Locate the cell with the specified text and output its (X, Y) center coordinate. 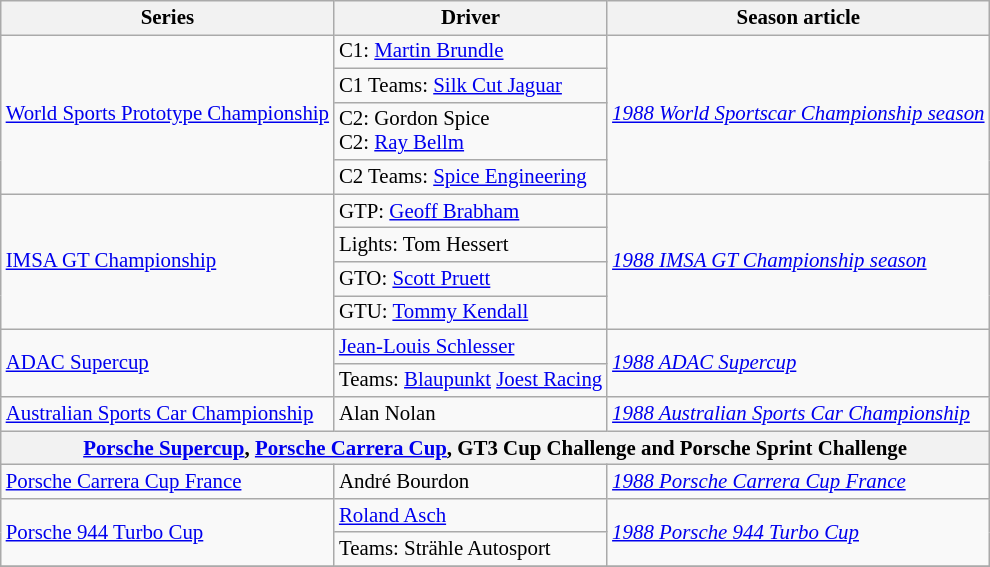
IMSA GT Championship (168, 262)
ADAC Supercup (168, 363)
Teams: Strähle Autosport (470, 549)
GTO: Scott Pruett (470, 279)
Series (168, 18)
1988 World Sportscar Championship season (798, 114)
Porsche Carrera Cup France (168, 482)
Season article (798, 18)
C1: Martin Brundle (470, 51)
1988 ADAC Supercup (798, 363)
C2: Gordon SpiceC2: Ray Bellm (470, 131)
1988 Australian Sports Car Championship (798, 414)
1988 IMSA GT Championship season (798, 262)
C2 Teams: Spice Engineering (470, 177)
GTP: Geoff Brabham (470, 211)
World Sports Prototype Championship (168, 114)
Roland Asch (470, 515)
GTU: Tommy Kendall (470, 312)
Porsche 944 Turbo Cup (168, 532)
Lights: Tom Hessert (470, 245)
Jean-Louis Schlesser (470, 346)
Driver (470, 18)
André Bourdon (470, 482)
1988 Porsche Carrera Cup France (798, 482)
Porsche Supercup, Porsche Carrera Cup, GT3 Cup Challenge and Porsche Sprint Challenge (496, 448)
1988 Porsche 944 Turbo Cup (798, 532)
Australian Sports Car Championship (168, 414)
Alan Nolan (470, 414)
C1 Teams: Silk Cut Jaguar (470, 85)
Teams: Blaupunkt Joest Racing (470, 380)
